For the text-containing cell, return its midpoint in [x, y] coordinate format. 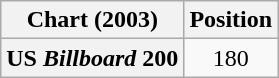
US Billboard 200 [92, 58]
180 [231, 58]
Position [231, 20]
Chart (2003) [92, 20]
